Return the (X, Y) coordinate for the center point of the cell that contains the specified text.  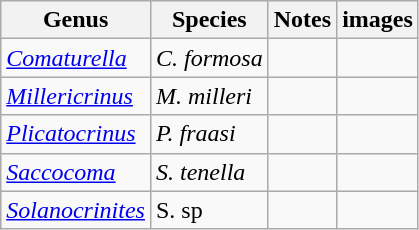
C. formosa (209, 58)
P. fraasi (209, 134)
Species (209, 20)
Plicatocrinus (76, 134)
S. tenella (209, 172)
Saccocoma (76, 172)
Comaturella (76, 58)
Millericrinus (76, 96)
Genus (76, 20)
S. sp (209, 210)
Solanocrinites (76, 210)
Notes (302, 20)
M. milleri (209, 96)
images (378, 20)
